Determine the (X, Y) coordinate at the center of the cell enclosing the given text.  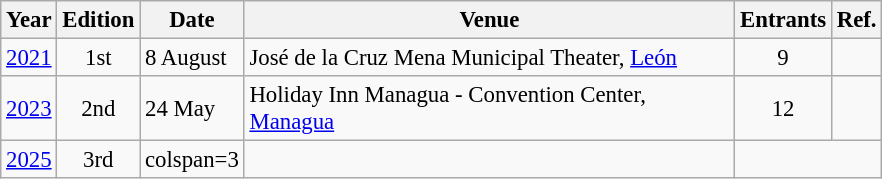
1st (98, 58)
Date (192, 20)
Venue (490, 20)
2nd (98, 108)
Entrants (784, 20)
9 (784, 58)
2025 (29, 160)
Edition (98, 20)
Ref. (856, 20)
Holiday Inn Managua - Convention Center, Managua (490, 108)
colspan=3 (192, 160)
2023 (29, 108)
3rd (98, 160)
Year (29, 20)
José de la Cruz Mena Municipal Theater, León (490, 58)
24 May (192, 108)
2021 (29, 58)
8 August (192, 58)
12 (784, 108)
